Locate the cell with the specified text and output its (x, y) center coordinate. 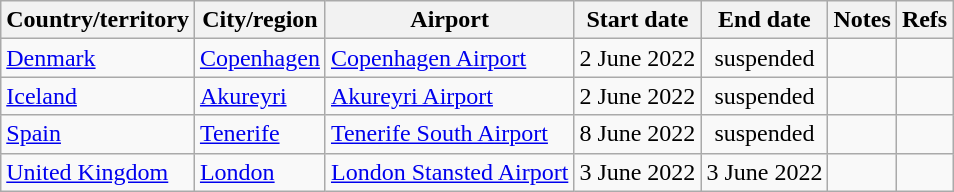
Tenerife (260, 134)
Country/territory (98, 20)
Notes (862, 20)
Start date (638, 20)
United Kingdom (98, 172)
End date (764, 20)
Denmark (98, 58)
Akureyri Airport (449, 96)
Copenhagen (260, 58)
London Stansted Airport (449, 172)
Airport (449, 20)
Tenerife South Airport (449, 134)
London (260, 172)
Iceland (98, 96)
City/region (260, 20)
Spain (98, 134)
Refs (924, 20)
Akureyri (260, 96)
8 June 2022 (638, 134)
Copenhagen Airport (449, 58)
